Provide the (X, Y) coordinate of the cell's center where the given text is located.  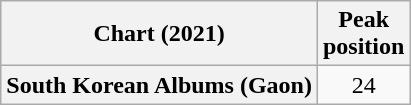
South Korean Albums (Gaon) (160, 85)
Peakposition (363, 34)
24 (363, 85)
Chart (2021) (160, 34)
